Search for the cell housing the specified text and yield its [x, y] center coordinate. 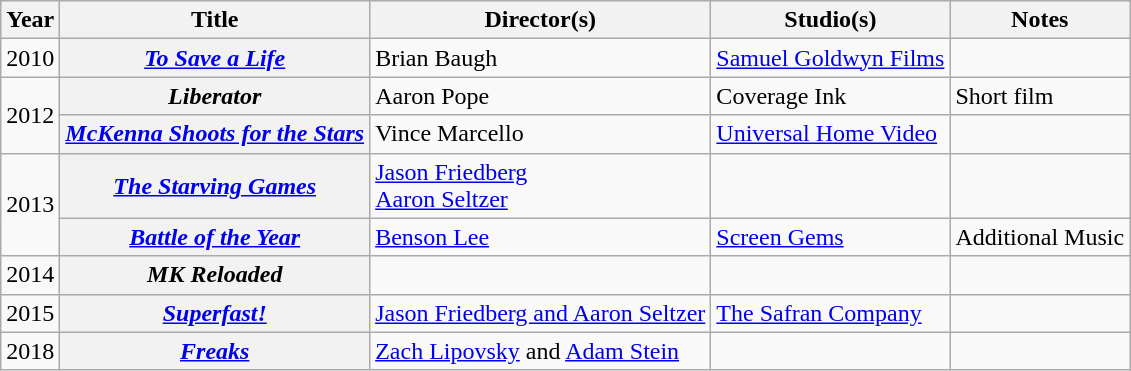
2013 [30, 204]
2012 [30, 115]
Battle of the Year [215, 237]
Year [30, 20]
Samuel Goldwyn Films [830, 58]
2010 [30, 58]
Benson Lee [540, 237]
Zach Lipovsky and Adam Stein [540, 351]
MK Reloaded [215, 275]
Freaks [215, 351]
Jason FriedbergAaron Seltzer [540, 186]
Screen Gems [830, 237]
Liberator [215, 96]
Short film [1040, 96]
Universal Home Video [830, 134]
2014 [30, 275]
Jason Friedberg and Aaron Seltzer [540, 313]
Studio(s) [830, 20]
Brian Baugh [540, 58]
Vince Marcello [540, 134]
2018 [30, 351]
2015 [30, 313]
Title [215, 20]
Coverage Ink [830, 96]
The Starving Games [215, 186]
To Save a Life [215, 58]
Superfast! [215, 313]
Additional Music [1040, 237]
McKenna Shoots for the Stars [215, 134]
Aaron Pope [540, 96]
Director(s) [540, 20]
The Safran Company [830, 313]
Notes [1040, 20]
